Scan for the cell matching the given text and deliver its (x, y) coordinate at center. 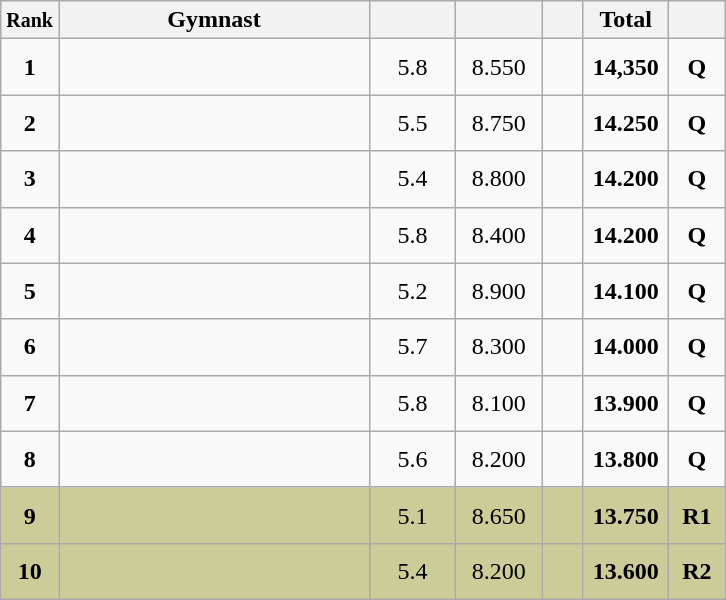
13.750 (626, 515)
2 (30, 123)
8.900 (499, 291)
5.1 (413, 515)
Rank (30, 20)
R2 (697, 571)
8.800 (499, 179)
14.250 (626, 123)
13.600 (626, 571)
14,350 (626, 67)
5.2 (413, 291)
13.900 (626, 403)
5.6 (413, 459)
8.650 (499, 515)
10 (30, 571)
R1 (697, 515)
5 (30, 291)
3 (30, 179)
14.000 (626, 347)
8.300 (499, 347)
8 (30, 459)
5.5 (413, 123)
Gymnast (214, 20)
8.550 (499, 67)
13.800 (626, 459)
5.7 (413, 347)
14.100 (626, 291)
4 (30, 235)
8.400 (499, 235)
Total (626, 20)
8.100 (499, 403)
6 (30, 347)
8.750 (499, 123)
1 (30, 67)
7 (30, 403)
9 (30, 515)
